Return the [x, y] coordinate for the center point of the cell that contains the specified text.  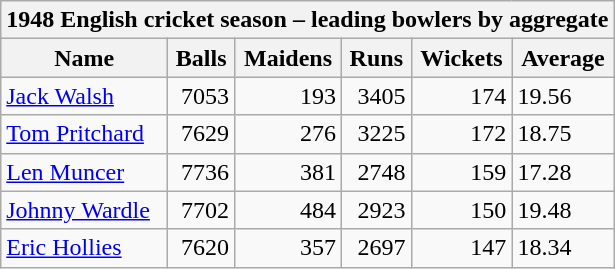
159 [462, 172]
3405 [377, 96]
Tom Pritchard [84, 134]
Runs [377, 58]
Balls [202, 58]
7736 [202, 172]
Name [84, 58]
193 [288, 96]
Len Muncer [84, 172]
19.56 [563, 96]
7620 [202, 248]
174 [462, 96]
19.48 [563, 210]
Johnny Wardle [84, 210]
2748 [377, 172]
7629 [202, 134]
7053 [202, 96]
276 [288, 134]
18.75 [563, 134]
Average [563, 58]
Jack Walsh [84, 96]
147 [462, 248]
381 [288, 172]
357 [288, 248]
Eric Hollies [84, 248]
17.28 [563, 172]
484 [288, 210]
2923 [377, 210]
7702 [202, 210]
3225 [377, 134]
2697 [377, 248]
150 [462, 210]
Maidens [288, 58]
Wickets [462, 58]
172 [462, 134]
1948 English cricket season – leading bowlers by aggregate [308, 20]
18.34 [563, 248]
